Search for the cell housing the specified text and yield its (X, Y) center coordinate. 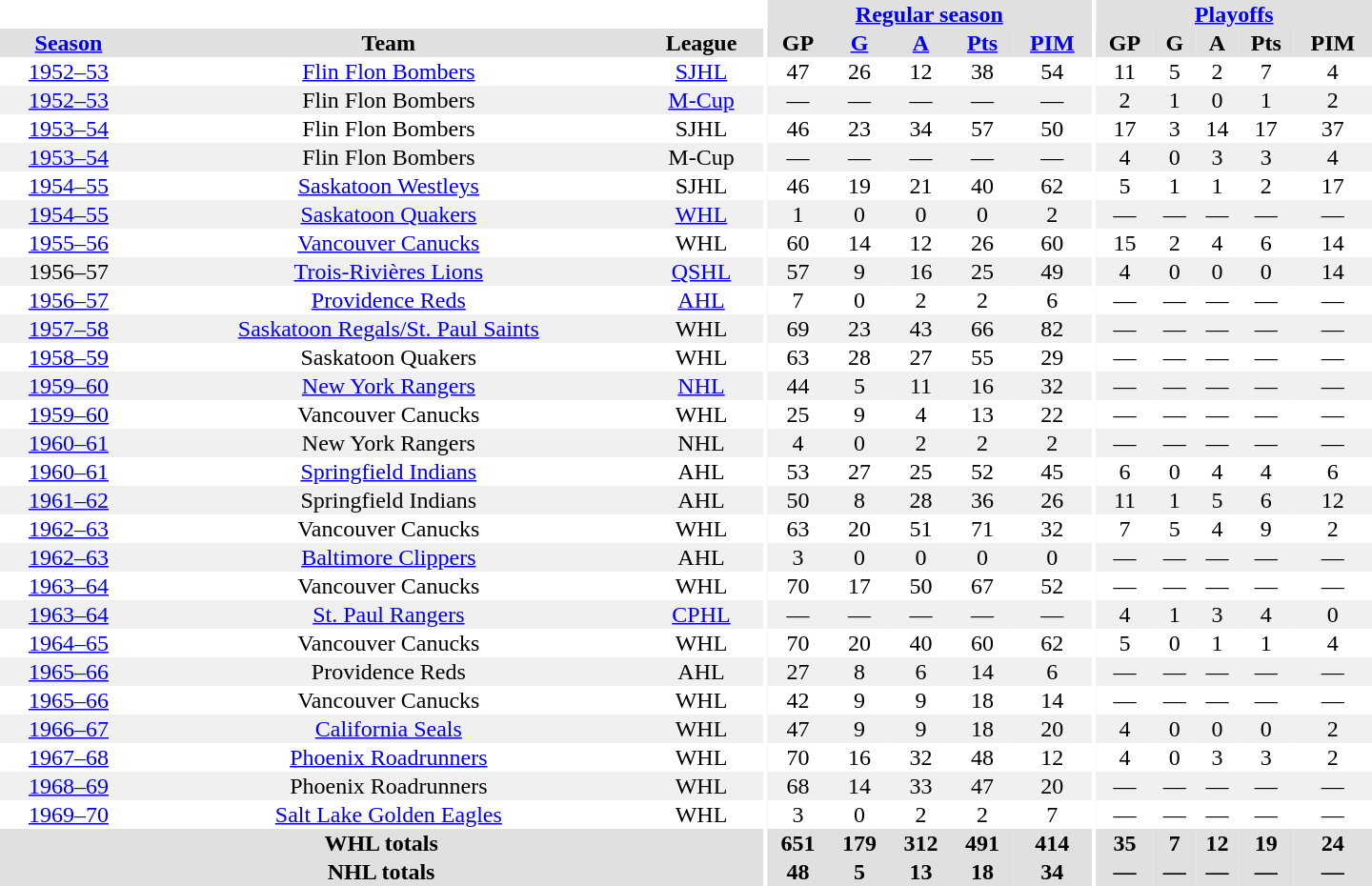
Baltimore Clippers (389, 557)
82 (1052, 329)
68 (798, 786)
651 (798, 843)
67 (983, 586)
24 (1333, 843)
179 (859, 843)
1955–56 (69, 243)
38 (983, 71)
1966–67 (69, 729)
1961–62 (69, 500)
45 (1052, 472)
54 (1052, 71)
51 (920, 529)
53 (798, 472)
Team (389, 43)
44 (798, 386)
Playoffs (1234, 14)
42 (798, 700)
55 (983, 357)
66 (983, 329)
Trois-Rivières Lions (389, 272)
1957–58 (69, 329)
1968–69 (69, 786)
33 (920, 786)
WHL totals (381, 843)
21 (920, 186)
League (701, 43)
312 (920, 843)
29 (1052, 357)
Saskatoon Regals/St. Paul Saints (389, 329)
49 (1052, 272)
1958–59 (69, 357)
36 (983, 500)
Regular season (929, 14)
35 (1124, 843)
22 (1052, 414)
1969–70 (69, 815)
69 (798, 329)
43 (920, 329)
414 (1052, 843)
California Seals (389, 729)
15 (1124, 243)
Saskatoon Westleys (389, 186)
Season (69, 43)
491 (983, 843)
71 (983, 529)
QSHL (701, 272)
37 (1333, 129)
1964–65 (69, 643)
NHL totals (381, 872)
CPHL (701, 614)
Salt Lake Golden Eagles (389, 815)
St. Paul Rangers (389, 614)
1967–68 (69, 757)
